Detect which cell encompasses the target text, then output its (x, y) center coordinate. 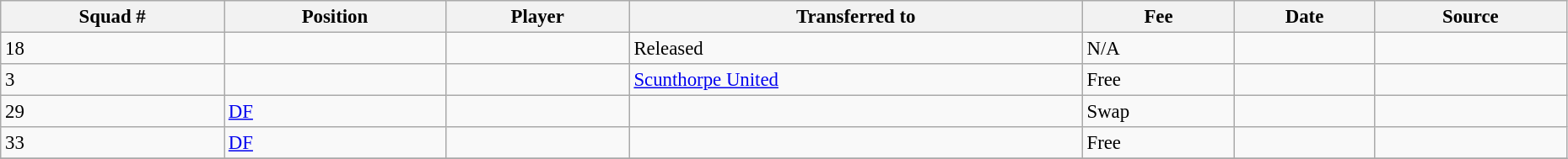
Squad # (113, 17)
Position (336, 17)
N/A (1159, 49)
18 (113, 49)
Scunthorpe United (855, 80)
Date (1305, 17)
29 (113, 112)
Source (1470, 17)
3 (113, 80)
33 (113, 143)
Fee (1159, 17)
Player (537, 17)
Transferred to (855, 17)
Released (855, 49)
Swap (1159, 112)
